Scan for the cell matching the given text and deliver its (x, y) coordinate at center. 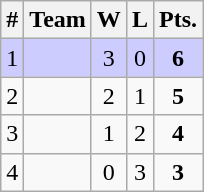
5 (178, 96)
L (140, 20)
# (12, 20)
Team (58, 20)
Pts. (178, 20)
6 (178, 58)
W (108, 20)
